Capture the cell that displays the provided text and extract its [X, Y] central coordinate. 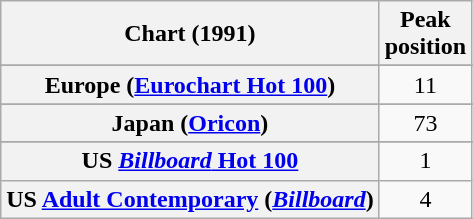
US Billboard Hot 100 [190, 161]
Europe (Eurochart Hot 100) [190, 85]
11 [425, 85]
1 [425, 161]
Japan (Oricon) [190, 123]
Peakposition [425, 34]
73 [425, 123]
4 [425, 199]
Chart (1991) [190, 34]
US Adult Contemporary (Billboard) [190, 199]
